Return (x, y) of the center of cell containing provided text 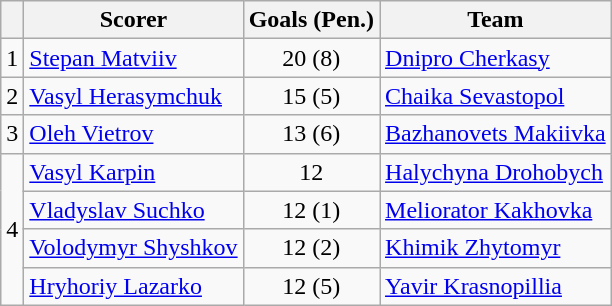
Vasyl Herasymchuk (134, 96)
4 (12, 229)
Bazhanovets Makiivka (496, 134)
Goals (Pen.) (311, 20)
Chaika Sevastopol (496, 96)
Meliorator Kakhovka (496, 210)
15 (5) (311, 96)
Vasyl Karpin (134, 172)
Stepan Matviiv (134, 58)
Oleh Vietrov (134, 134)
Dnipro Cherkasy (496, 58)
13 (6) (311, 134)
Hryhoriy Lazarko (134, 286)
1 (12, 58)
12 (311, 172)
12 (1) (311, 210)
Team (496, 20)
3 (12, 134)
Scorer (134, 20)
Yavir Krasnopillia (496, 286)
Halychyna Drohobych (496, 172)
20 (8) (311, 58)
12 (5) (311, 286)
2 (12, 96)
Vladyslav Suchko (134, 210)
12 (2) (311, 248)
Khimik Zhytomyr (496, 248)
Volodymyr Shyshkov (134, 248)
